Extract the (x, y) coordinate from the center of the cell holding the provided text.  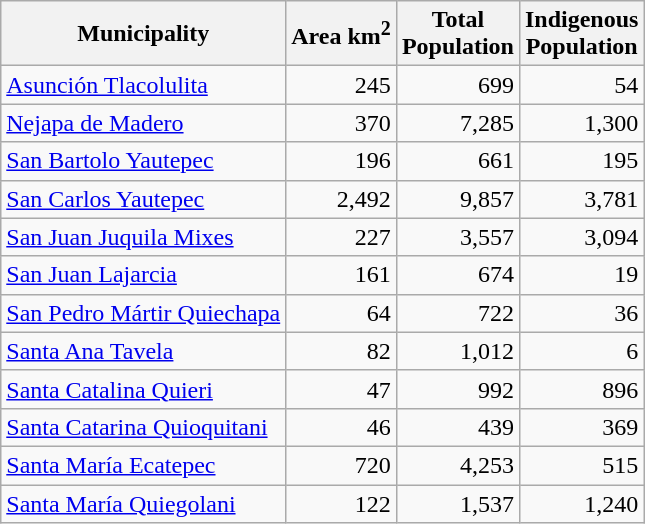
Asunción Tlacolulita (144, 85)
47 (342, 389)
3,557 (458, 237)
San Carlos Yautepec (144, 199)
San Bartolo Yautepec (144, 161)
227 (342, 237)
369 (581, 427)
TotalPopulation (458, 34)
196 (342, 161)
64 (342, 313)
722 (458, 313)
661 (458, 161)
896 (581, 389)
36 (581, 313)
439 (458, 427)
3,094 (581, 237)
Santa Catalina Quieri (144, 389)
46 (342, 427)
Nejapa de Madero (144, 123)
370 (342, 123)
699 (458, 85)
720 (342, 465)
Municipality (144, 34)
Santa Catarina Quioquitani (144, 427)
2,492 (342, 199)
122 (342, 503)
Santa María Quiegolani (144, 503)
7,285 (458, 123)
IndigenousPopulation (581, 34)
161 (342, 275)
1,012 (458, 351)
674 (458, 275)
1,240 (581, 503)
Area km2 (342, 34)
1,300 (581, 123)
992 (458, 389)
4,253 (458, 465)
San Juan Lajarcia (144, 275)
54 (581, 85)
19 (581, 275)
245 (342, 85)
1,537 (458, 503)
82 (342, 351)
San Pedro Mártir Quiechapa (144, 313)
San Juan Juquila Mixes (144, 237)
Santa María Ecatepec (144, 465)
9,857 (458, 199)
515 (581, 465)
Santa Ana Tavela (144, 351)
3,781 (581, 199)
6 (581, 351)
195 (581, 161)
